Find where the given text appears and provide that cell's center as (X, Y) coordinate. 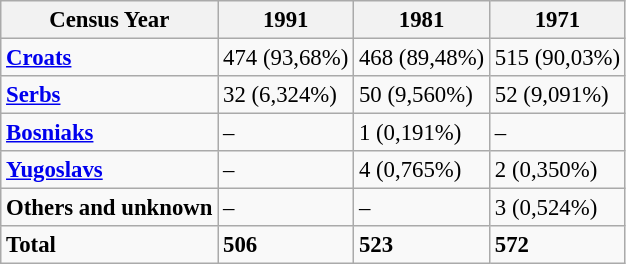
50 (9,560%) (422, 95)
Total (110, 245)
Others and unknown (110, 208)
Serbs (110, 95)
474 (93,68%) (286, 58)
4 (0,765%) (422, 170)
523 (422, 245)
Census Year (110, 20)
515 (90,03%) (558, 58)
Bosniaks (110, 133)
1 (0,191%) (422, 133)
52 (9,091%) (558, 95)
1991 (286, 20)
506 (286, 245)
1971 (558, 20)
Yugoslavs (110, 170)
468 (89,48%) (422, 58)
2 (0,350%) (558, 170)
Croats (110, 58)
572 (558, 245)
1981 (422, 20)
3 (0,524%) (558, 208)
32 (6,324%) (286, 95)
